Extract the [X, Y] coordinate from the center of the cell holding the provided text.  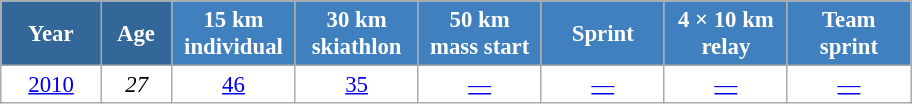
Sprint [602, 34]
Year [52, 34]
15 km individual [234, 34]
2010 [52, 85]
Team sprint [848, 34]
27 [136, 85]
50 km mass start [480, 34]
30 km skiathlon [356, 34]
Age [136, 34]
35 [356, 85]
4 × 10 km relay [726, 34]
46 [234, 85]
